Search for the cell housing the specified text and yield its (x, y) center coordinate. 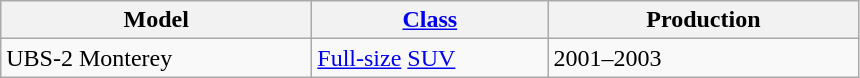
Model (156, 20)
Full-size SUV (430, 58)
UBS-2 Monterey (156, 58)
Production (704, 20)
Class (430, 20)
2001–2003 (704, 58)
